Detect which cell encompasses the target text, then output its (x, y) center coordinate. 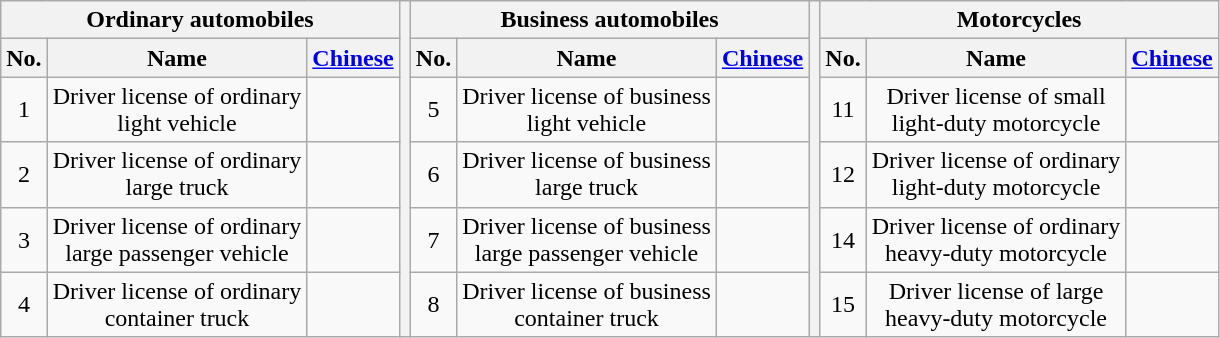
14 (843, 240)
Ordinary automobiles (200, 20)
Driver license of ordinarycontainer truck (177, 304)
2 (24, 174)
Driver license of businesslarge truck (587, 174)
Driver license of ordinarylight vehicle (177, 110)
Driver license of businesslight vehicle (587, 110)
Motorcycles (1019, 20)
Driver license of ordinarylarge passenger vehicle (177, 240)
12 (843, 174)
Driver license of businesslarge passenger vehicle (587, 240)
3 (24, 240)
6 (433, 174)
Driver license of ordinaryheavy-duty motorcycle (996, 240)
Driver license of ordinarylarge truck (177, 174)
7 (433, 240)
15 (843, 304)
5 (433, 110)
Driver license of businesscontainer truck (587, 304)
4 (24, 304)
Driver license of smalllight-duty motorcycle (996, 110)
Business automobiles (609, 20)
1 (24, 110)
Driver license of ordinarylight-duty motorcycle (996, 174)
8 (433, 304)
11 (843, 110)
Driver license of largeheavy-duty motorcycle (996, 304)
